Detect which cell encompasses the target text, then output its [X, Y] center coordinate. 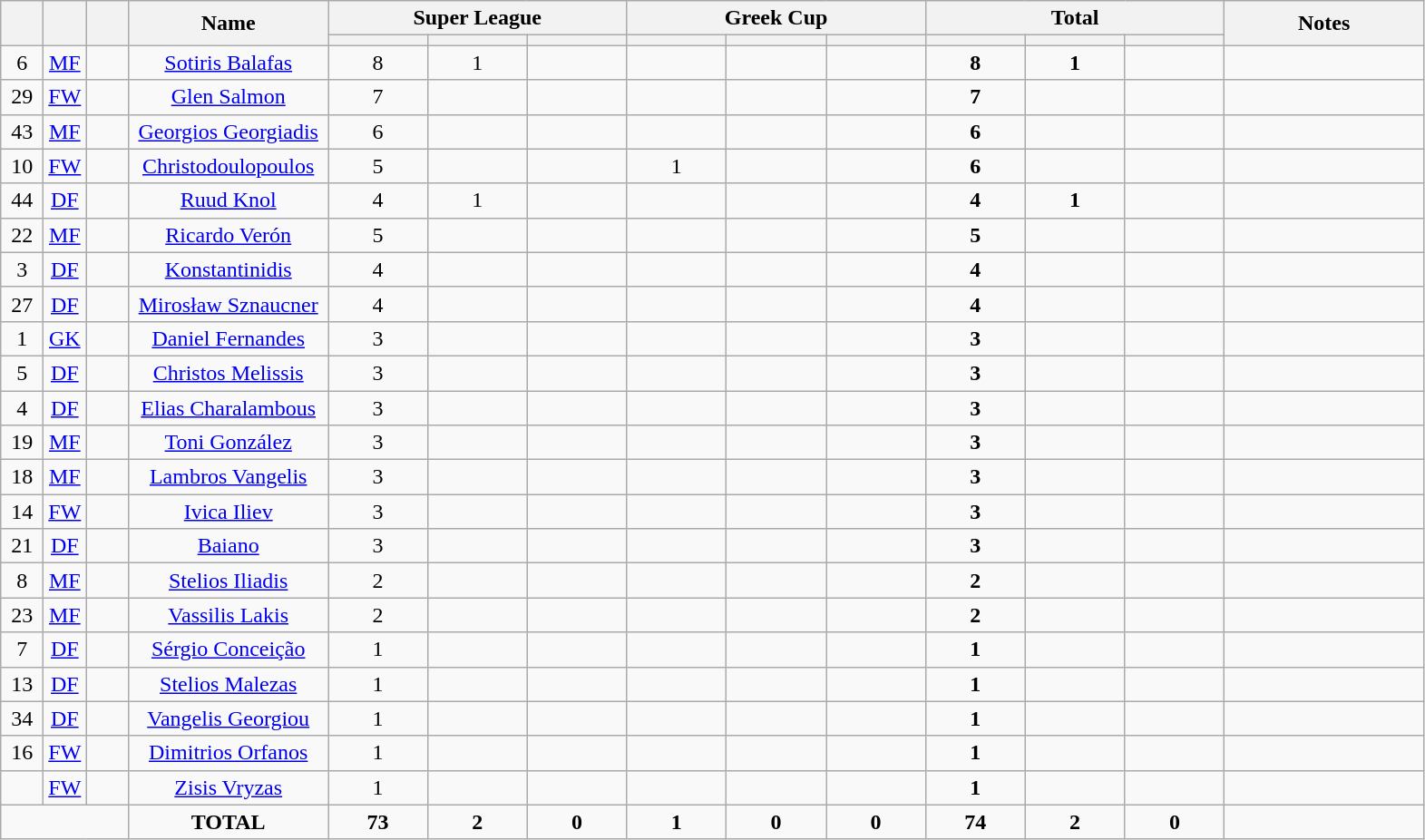
34 [22, 718]
Name [229, 24]
Vassilis Lakis [229, 615]
19 [22, 443]
Baiano [229, 546]
Stelios Malezas [229, 684]
27 [22, 304]
Daniel Fernandes [229, 338]
Lambros Vangelis [229, 477]
Mirosław Sznaucner [229, 304]
Greek Cup [776, 18]
Dimitrios Orfanos [229, 753]
16 [22, 753]
43 [22, 132]
Glen Salmon [229, 97]
13 [22, 684]
Toni González [229, 443]
Vangelis Georgiou [229, 718]
Christodoulopoulos [229, 166]
Elias Charalambous [229, 407]
Konstantinidis [229, 269]
Georgios Georgiadis [229, 132]
22 [22, 235]
21 [22, 546]
10 [22, 166]
29 [22, 97]
44 [22, 200]
Stelios Iliadis [229, 581]
Total [1075, 18]
Ivica Iliev [229, 512]
Sérgio Conceição [229, 650]
Ricardo Verón [229, 235]
14 [22, 512]
Sotiris Balafas [229, 63]
Christos Melissis [229, 373]
Super League [477, 18]
Ruud Knol [229, 200]
Zisis Vryzas [229, 787]
23 [22, 615]
18 [22, 477]
73 [378, 822]
74 [975, 822]
Notes [1324, 24]
GK [65, 338]
TOTAL [229, 822]
